Pinpoint the cell where the given text exists, returning its (X, Y) midpoint coordinate. 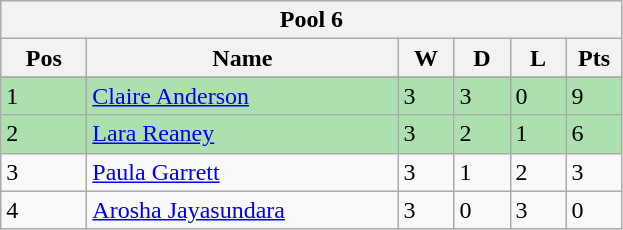
Pool 6 (312, 20)
Claire Anderson (242, 96)
W (426, 58)
6 (594, 134)
Name (242, 58)
Arosha Jayasundara (242, 210)
L (538, 58)
4 (44, 210)
D (482, 58)
Paula Garrett (242, 172)
9 (594, 96)
Pos (44, 58)
Lara Reaney (242, 134)
Pts (594, 58)
